Search for the cell housing the specified text and yield its [x, y] center coordinate. 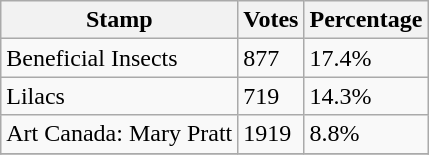
Lilacs [120, 96]
Percentage [366, 20]
8.8% [366, 134]
719 [271, 96]
Votes [271, 20]
877 [271, 58]
Stamp [120, 20]
Art Canada: Mary Pratt [120, 134]
17.4% [366, 58]
14.3% [366, 96]
1919 [271, 134]
Beneficial Insects [120, 58]
